Extract the (x, y) coordinate from the center of the cell holding the provided text.  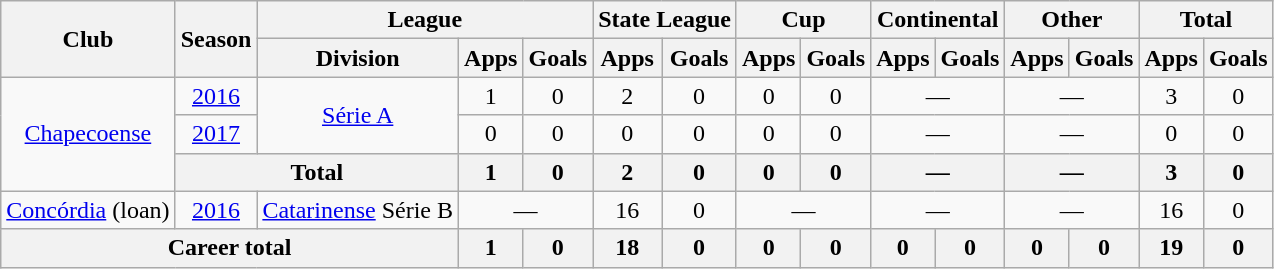
Série A (358, 115)
Other (1072, 20)
19 (1171, 248)
2017 (216, 134)
Catarinense Série B (358, 210)
Season (216, 39)
Cup (803, 20)
State League (665, 20)
Division (358, 58)
Concórdia (loan) (88, 210)
18 (628, 248)
League (425, 20)
Career total (230, 248)
Club (88, 39)
Chapecoense (88, 134)
Continental (938, 20)
